Scan for the cell matching the given text and deliver its (x, y) coordinate at center. 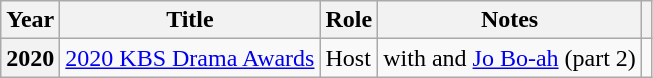
Year (30, 20)
Role (349, 20)
with and Jo Bo-ah (part 2) (510, 58)
2020 (30, 58)
Host (349, 58)
Title (190, 20)
Notes (510, 20)
2020 KBS Drama Awards (190, 58)
